Identify which cell holds the provided text, then report its (x, y) central coordinate. 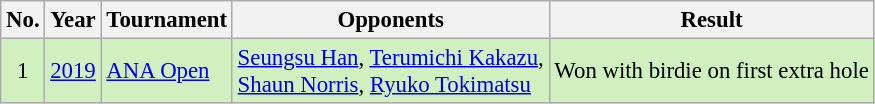
No. (23, 20)
Won with birdie on first extra hole (712, 72)
ANA Open (166, 72)
2019 (73, 72)
Seungsu Han, Terumichi Kakazu, Shaun Norris, Ryuko Tokimatsu (390, 72)
Tournament (166, 20)
Year (73, 20)
Result (712, 20)
1 (23, 72)
Opponents (390, 20)
